Extract the (X, Y) coordinate from the center of the cell holding the provided text.  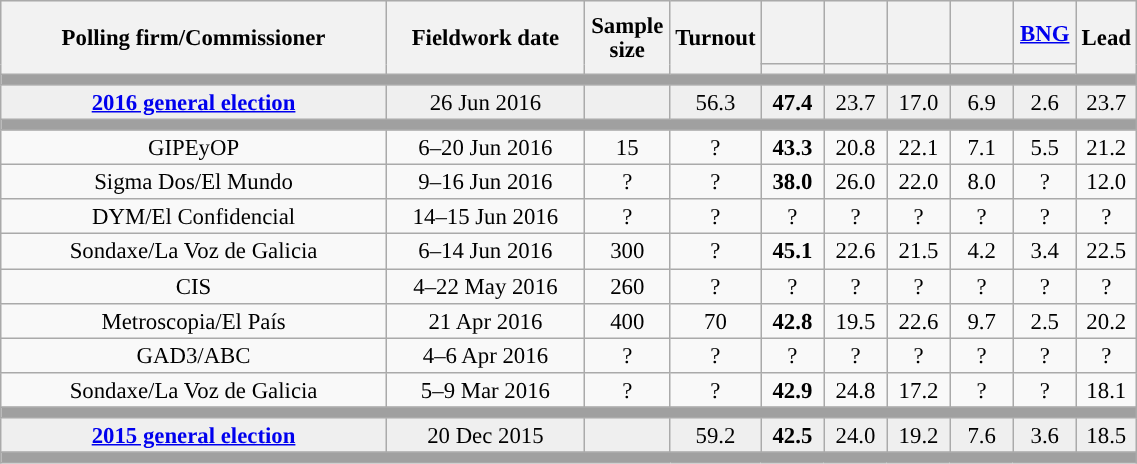
CIS (194, 286)
Metroscopia/El País (194, 320)
Fieldwork date (485, 38)
70 (716, 320)
20.2 (1106, 320)
Lead (1106, 38)
20.8 (856, 148)
5.5 (1044, 148)
26.0 (856, 182)
Polling firm/Commissioner (194, 38)
26 Jun 2016 (485, 102)
400 (627, 320)
14–15 Jun 2016 (485, 218)
BNG (1044, 32)
18.5 (1106, 436)
59.2 (716, 436)
15 (627, 148)
DYM/El Confidencial (194, 218)
4–6 Apr 2016 (485, 356)
3.6 (1044, 436)
45.1 (792, 252)
GIPEyOP (194, 148)
8.0 (982, 182)
Sigma Dos/El Mundo (194, 182)
17.0 (918, 102)
6–14 Jun 2016 (485, 252)
2015 general election (194, 436)
22.1 (918, 148)
GAD3/ABC (194, 356)
38.0 (792, 182)
Sample size (627, 38)
19.2 (918, 436)
47.4 (792, 102)
21 Apr 2016 (485, 320)
20 Dec 2015 (485, 436)
19.5 (856, 320)
56.3 (716, 102)
12.0 (1106, 182)
42.8 (792, 320)
9.7 (982, 320)
42.9 (792, 390)
300 (627, 252)
4–22 May 2016 (485, 286)
17.2 (918, 390)
9–16 Jun 2016 (485, 182)
24.8 (856, 390)
260 (627, 286)
21.5 (918, 252)
22.0 (918, 182)
2016 general election (194, 102)
2.6 (1044, 102)
6–20 Jun 2016 (485, 148)
24.0 (856, 436)
7.6 (982, 436)
Turnout (716, 38)
42.5 (792, 436)
22.5 (1106, 252)
4.2 (982, 252)
7.1 (982, 148)
3.4 (1044, 252)
18.1 (1106, 390)
43.3 (792, 148)
21.2 (1106, 148)
6.9 (982, 102)
2.5 (1044, 320)
5–9 Mar 2016 (485, 390)
